Determine the (X, Y) coordinate at the center of the cell enclosing the given text.  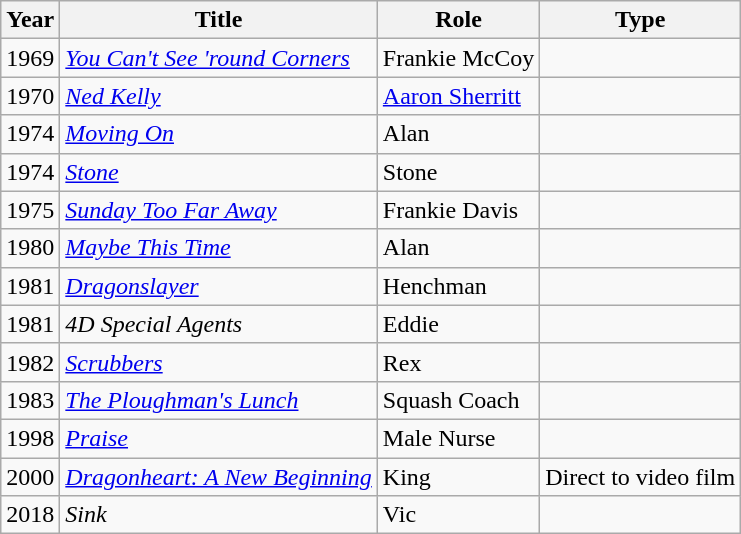
Frankie McCoy (458, 58)
Type (640, 20)
Year (30, 20)
You Can't See 'round Corners (219, 58)
Role (458, 20)
1970 (30, 96)
Dragonheart: A New Beginning (219, 477)
Scrubbers (219, 362)
Sunday Too Far Away (219, 210)
Direct to video film (640, 477)
Frankie Davis (458, 210)
Male Nurse (458, 438)
4D Special Agents (219, 324)
Vic (458, 515)
Moving On (219, 134)
1980 (30, 248)
2018 (30, 515)
Title (219, 20)
1969 (30, 58)
1975 (30, 210)
The Ploughman's Lunch (219, 400)
Dragonslayer (219, 286)
Eddie (458, 324)
Aaron Sherritt (458, 96)
Maybe This Time (219, 248)
2000 (30, 477)
Squash Coach (458, 400)
1998 (30, 438)
Ned Kelly (219, 96)
1982 (30, 362)
Rex (458, 362)
Praise (219, 438)
Henchman (458, 286)
1983 (30, 400)
Sink (219, 515)
King (458, 477)
